Find where the given text appears and provide that cell's center as (X, Y) coordinate. 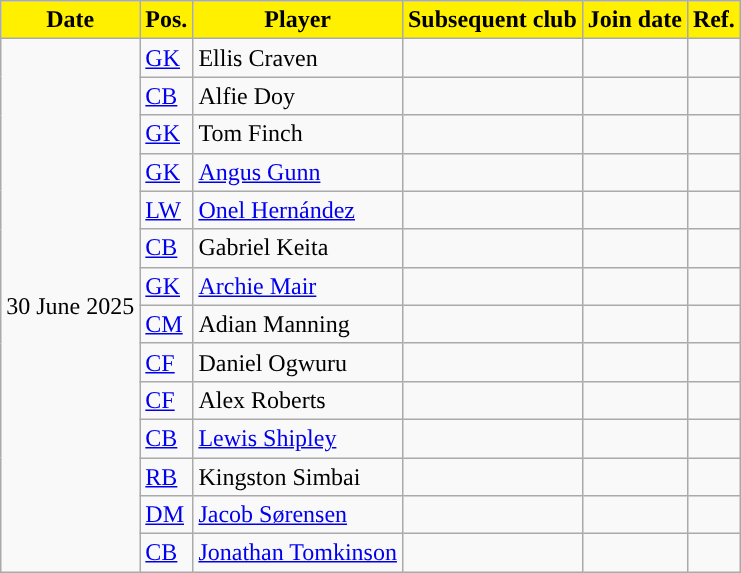
Lewis Shipley (298, 438)
Date (70, 20)
Jonathan Tomkinson (298, 553)
DM (166, 515)
Join date (634, 20)
Subsequent club (492, 20)
Ref. (714, 20)
Adian Manning (298, 324)
CM (166, 324)
Archie Mair (298, 286)
Alex Roberts (298, 400)
Ellis Craven (298, 58)
Kingston Simbai (298, 477)
Alfie Doy (298, 96)
Daniel Ogwuru (298, 362)
Gabriel Keita (298, 248)
Jacob Sørensen (298, 515)
Tom Finch (298, 134)
30 June 2025 (70, 306)
Onel Hernández (298, 210)
Player (298, 20)
RB (166, 477)
Angus Gunn (298, 172)
Pos. (166, 20)
LW (166, 210)
